Provide the [x, y] coordinate of the cell's center where the given text is located.  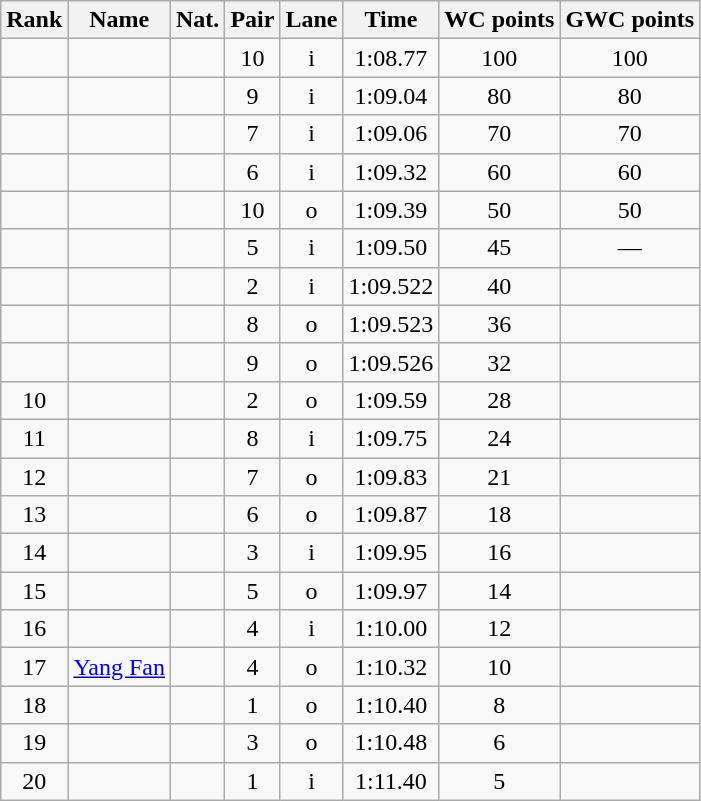
Nat. [198, 20]
20 [34, 781]
21 [500, 477]
1:09.59 [391, 400]
1:09.32 [391, 172]
28 [500, 400]
1:10.48 [391, 743]
36 [500, 324]
1:09.75 [391, 438]
1:09.97 [391, 591]
1:10.32 [391, 667]
Time [391, 20]
Pair [252, 20]
17 [34, 667]
1:09.04 [391, 96]
GWC points [630, 20]
1:08.77 [391, 58]
1:09.523 [391, 324]
24 [500, 438]
1:09.50 [391, 248]
1:09.526 [391, 362]
1:11.40 [391, 781]
13 [34, 515]
1:10.00 [391, 629]
1:10.40 [391, 705]
1:09.95 [391, 553]
45 [500, 248]
1:09.522 [391, 286]
1:09.83 [391, 477]
Yang Fan [120, 667]
WC points [500, 20]
32 [500, 362]
40 [500, 286]
1:09.39 [391, 210]
11 [34, 438]
Lane [312, 20]
1:09.06 [391, 134]
19 [34, 743]
1:09.87 [391, 515]
Rank [34, 20]
— [630, 248]
Name [120, 20]
15 [34, 591]
